Extract the [X, Y] coordinate from the center of the cell holding the provided text.  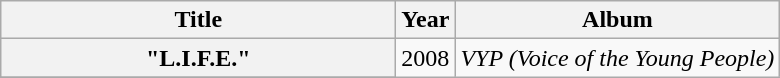
Year [426, 20]
Title [198, 20]
"L.I.F.E." [198, 58]
2008 [426, 58]
VYP (Voice of the Young People) [618, 58]
Album [618, 20]
